Detect which cell encompasses the target text, then output its [x, y] center coordinate. 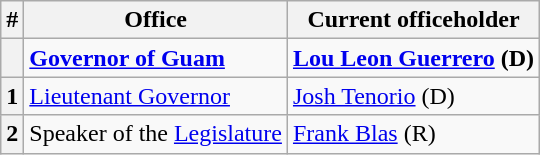
# [12, 20]
1 [12, 96]
Current officeholder [413, 20]
Lieutenant Governor [156, 96]
Speaker of the Legislature [156, 134]
Lou Leon Guerrero (D) [413, 58]
Office [156, 20]
Frank Blas (R) [413, 134]
2 [12, 134]
Josh Tenorio (D) [413, 96]
Governor of Guam [156, 58]
